Scan for the cell matching the given text and deliver its (x, y) coordinate at center. 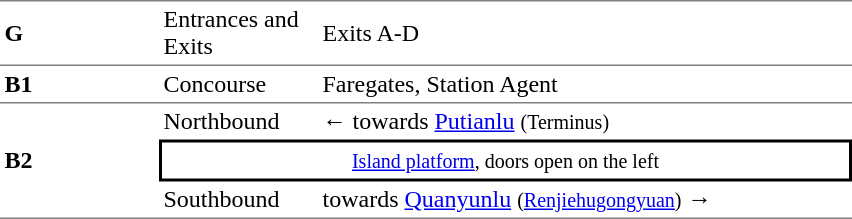
B1 (80, 85)
Faregates, Station Agent (585, 85)
Exits A-D (585, 33)
← towards Putianlu (Terminus) (585, 122)
Northbound (238, 122)
Island platform, doors open on the left (506, 161)
G (80, 33)
Concourse (238, 85)
Entrances and Exits (238, 33)
